Pinpoint the cell where the given text exists, returning its (x, y) midpoint coordinate. 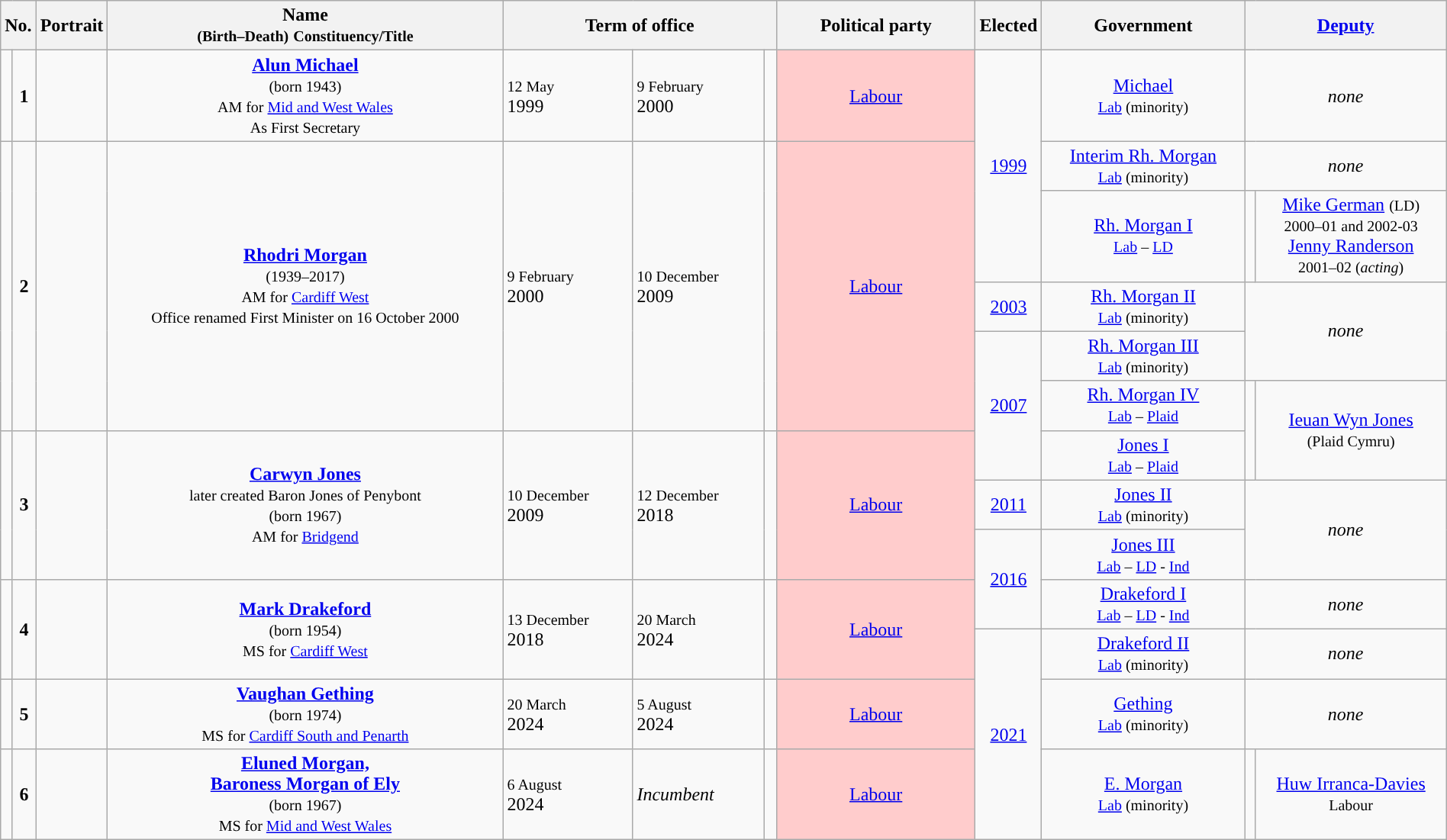
Incumbent (698, 795)
2021 (1009, 734)
5 August2024 (698, 714)
Mike German (LD)2000–01 and 2002-03Jenny Randerson2001–02 (acting) (1351, 237)
Alun Michael(born 1943)AM for Mid and West WalesAs First Secretary (305, 96)
6 (24, 795)
Drakeford IILab (minority) (1143, 653)
GethingLab (minority) (1143, 714)
Interim Rh. MorganLab (minority) (1143, 166)
Huw Irranca-DaviesLabour (1351, 795)
Deputy (1345, 26)
Rh. Morgan IIILab (minority) (1143, 356)
Government (1143, 26)
Mark Drakeford(born 1954)MS for Cardiff West (305, 629)
5 (24, 714)
Vaughan Gething(born 1974)MS for Cardiff South and Penarth (305, 714)
Portrait (72, 26)
2007 (1009, 406)
6 August2024 (568, 795)
2003 (1009, 307)
Elected (1009, 26)
3 (24, 505)
Name(Birth–Death) Constituency/Title (305, 26)
4 (24, 629)
Jones IILab (minority) (1143, 505)
Carwyn Joneslater created Baron Jones of Penybont(born 1967)AM for Bridgend (305, 505)
E. MorganLab (minority) (1143, 795)
13 December2018 (568, 629)
1 (24, 96)
Ieuan Wyn Jones(Plaid Cymru) (1351, 430)
Rh. Morgan ILab – LD (1143, 237)
Political party (875, 26)
Drakeford ILab – LD - Ind (1143, 604)
1999 (1009, 166)
MichaelLab (minority) (1143, 96)
2016 (1009, 579)
No. (18, 26)
2 (24, 285)
Jones ILab – Plaid (1143, 455)
Rh. Morgan IVLab – Plaid (1143, 406)
Rh. Morgan IILab (minority) (1143, 307)
2011 (1009, 505)
Jones IIILab – LD - Ind (1143, 554)
Term of office (640, 26)
Rhodri Morgan(1939–2017)AM for Cardiff WestOffice renamed First Minister on 16 October 2000 (305, 285)
12 December2018 (698, 505)
12 May1999 (568, 96)
Eluned Morgan,Baroness Morgan of Ely(born 1967)MS for Mid and West Wales (305, 795)
